Capture the cell that displays the provided text and extract its (X, Y) central coordinate. 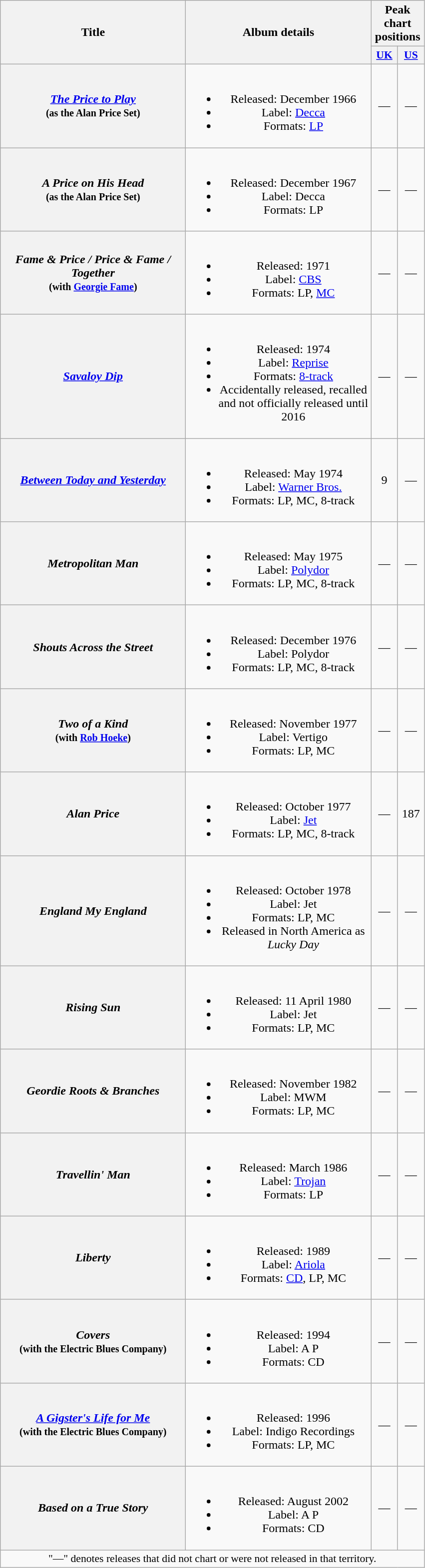
"—" denotes releases that did not chart or were not released in that territory. (213, 1559)
Released: 1994Label: A PFormats: CD (279, 1341)
Released: March 1986Label: TrojanFormats: LP (279, 1175)
A Gigster's Life for Me(with the Electric Blues Company) (93, 1424)
Released: November 1982Label: MWMFormats: LP, MC (279, 1091)
Alan Price (93, 814)
The Price to Play(as the Alan Price Set) (93, 106)
Covers(with the Electric Blues Company) (93, 1341)
187 (411, 814)
Released: December 1976Label: PolydorFormats: LP, MC, 8-track (279, 647)
Released: 1974Label: RepriseFormats: 8-trackAccidentally released, recalled and not officially released until 2016 (279, 377)
Released: October 1977Label: JetFormats: LP, MC, 8-track (279, 814)
Shouts Across the Street (93, 647)
US (411, 55)
Released: 11 April 1980Label: JetFormats: LP, MC (279, 1008)
Released: May 1975Label: PolydorFormats: LP, MC, 8-track (279, 563)
Released: August 2002Label: A PFormats: CD (279, 1508)
Released: 1989Label: AriolaFormats: CD, LP, MC (279, 1257)
Title (93, 32)
Released: May 1974Label: Warner Bros.Formats: LP, MC, 8-track (279, 480)
Based on a True Story (93, 1508)
Released: December 1967Label: DeccaFormats: LP (279, 190)
Two of a Kind(with Rob Hoeke) (93, 730)
Released: December 1966Label: DeccaFormats: LP (279, 106)
A Price on His Head(as the Alan Price Set) (93, 190)
Travellin' Man (93, 1175)
Released: 1996Label: Indigo RecordingsFormats: LP, MC (279, 1424)
Released: November 1977Label: VertigoFormats: LP, MC (279, 730)
Geordie Roots & Branches (93, 1091)
Savaloy Dip (93, 377)
Fame & Price / Price & Fame / Together(with Georgie Fame) (93, 273)
Rising Sun (93, 1008)
Peak chart positions (398, 23)
Metropolitan Man (93, 563)
UK (385, 55)
England My England (93, 911)
Released: 1971Label: CBSFormats: LP, MC (279, 273)
9 (385, 480)
Released: October 1978Label: JetFormats: LP, MCReleased in North America as Lucky Day (279, 911)
Between Today and Yesterday (93, 480)
Liberty (93, 1257)
Album details (279, 32)
